Return [x, y] of the center of cell containing provided text 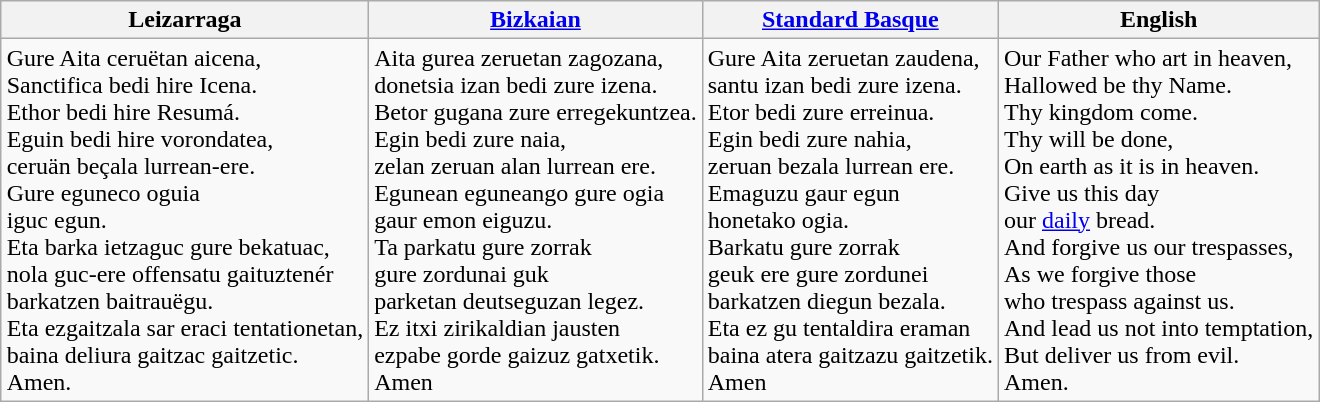
Bizkaian [536, 20]
Leizarraga [185, 20]
English [1158, 20]
Standard Basque [850, 20]
